Locate the cell with the specified text and output its [x, y] center coordinate. 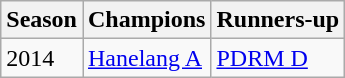
2014 [42, 58]
PDRM D [278, 58]
Champions [146, 20]
Runners-up [278, 20]
Hanelang A [146, 58]
Season [42, 20]
